Output the [X, Y] coordinate of the center of the cell containing the given text.  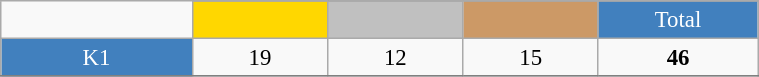
Total [678, 20]
12 [396, 58]
15 [530, 58]
46 [678, 58]
K1 [96, 58]
19 [260, 58]
